Provide the (x, y) coordinate of the cell's center where the given text is located.  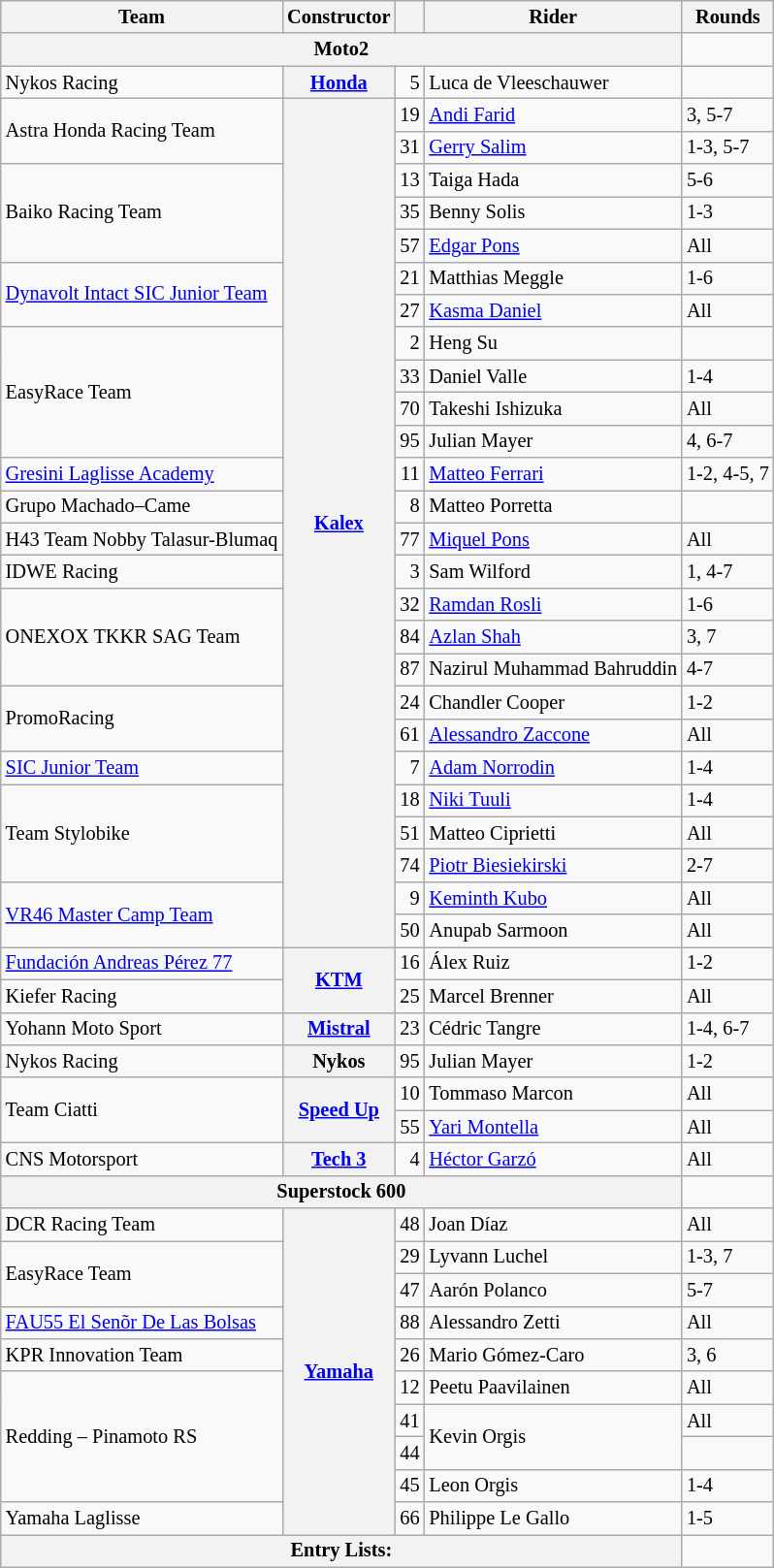
66 (409, 1519)
1-3 (727, 212)
1-3, 7 (727, 1257)
Héctor Garzó (553, 1159)
Matthias Meggle (553, 278)
Speed Up (339, 1109)
3, 6 (727, 1355)
H43 Team Nobby Talasur-Blumaq (142, 539)
5 (409, 82)
Cédric Tangre (553, 1029)
VR46 Master Camp Team (142, 913)
Kevin Orgis (553, 1437)
25 (409, 996)
Redding – Pinamoto RS (142, 1437)
Gerry Salim (553, 147)
Alessandro Zaccone (553, 735)
12 (409, 1388)
Baiko Racing Team (142, 213)
Gresini Laglisse Academy (142, 474)
Entry Lists: (341, 1551)
Taiga Hada (553, 180)
31 (409, 147)
Mario Gómez-Caro (553, 1355)
Takeshi Ishizuka (553, 408)
Adam Norrodin (553, 767)
PromoRacing (142, 718)
51 (409, 833)
Constructor (339, 16)
16 (409, 963)
Chandler Cooper (553, 702)
Tommaso Marcon (553, 1094)
Astra Honda Racing Team (142, 130)
Fundación Andreas Pérez 77 (142, 963)
Kalex (339, 522)
Ramdan Rosli (553, 604)
Nazirul Muhammad Bahruddin (553, 669)
Heng Su (553, 343)
IDWE Racing (142, 571)
Rider (553, 16)
41 (409, 1421)
84 (409, 637)
FAU55 El Senõr De Las Bolsas (142, 1323)
8 (409, 506)
Edgar Pons (553, 245)
26 (409, 1355)
3 (409, 571)
DCR Racing Team (142, 1225)
32 (409, 604)
CNS Motorsport (142, 1159)
4, 6-7 (727, 441)
Matteo Porretta (553, 506)
45 (409, 1486)
Rounds (727, 16)
55 (409, 1127)
Luca de Vleeschauwer (553, 82)
Yamaha (339, 1371)
ONEXOX TKKR SAG Team (142, 636)
Grupo Machado–Came (142, 506)
24 (409, 702)
1-4, 6-7 (727, 1029)
61 (409, 735)
Benny Solis (553, 212)
Superstock 600 (341, 1192)
Dynavolt Intact SIC Junior Team (142, 295)
10 (409, 1094)
Philippe Le Gallo (553, 1519)
4-7 (727, 669)
2 (409, 343)
Niki Tuuli (553, 800)
50 (409, 931)
19 (409, 114)
Honda (339, 82)
Tech 3 (339, 1159)
Anupab Sarmoon (553, 931)
KTM (339, 979)
Yohann Moto Sport (142, 1029)
29 (409, 1257)
Yari Montella (553, 1127)
11 (409, 474)
Kiefer Racing (142, 996)
Leon Orgis (553, 1486)
Keminth Kubo (553, 898)
3, 7 (727, 637)
5-6 (727, 180)
Aarón Polanco (553, 1290)
Alessandro Zetti (553, 1323)
Kasma Daniel (553, 310)
74 (409, 865)
Nykos (339, 1061)
SIC Junior Team (142, 767)
7 (409, 767)
9 (409, 898)
18 (409, 800)
87 (409, 669)
44 (409, 1453)
Team Ciatti (142, 1109)
3, 5-7 (727, 114)
33 (409, 376)
1-2, 4-5, 7 (727, 474)
21 (409, 278)
57 (409, 245)
Moto2 (341, 49)
4 (409, 1159)
Marcel Brenner (553, 996)
Mistral (339, 1029)
Daniel Valle (553, 376)
1, 4-7 (727, 571)
Team (142, 16)
Yamaha Laglisse (142, 1519)
Miquel Pons (553, 539)
KPR Innovation Team (142, 1355)
1-3, 5-7 (727, 147)
Álex Ruiz (553, 963)
Peetu Paavilainen (553, 1388)
Joan Díaz (553, 1225)
77 (409, 539)
Matteo Ciprietti (553, 833)
13 (409, 180)
Sam Wilford (553, 571)
35 (409, 212)
70 (409, 408)
Team Stylobike (142, 832)
Matteo Ferrari (553, 474)
Azlan Shah (553, 637)
23 (409, 1029)
2-7 (727, 865)
88 (409, 1323)
Lyvann Luchel (553, 1257)
47 (409, 1290)
48 (409, 1225)
5-7 (727, 1290)
27 (409, 310)
1-5 (727, 1519)
Andi Farid (553, 114)
Piotr Biesiekirski (553, 865)
